Detect which cell encompasses the target text, then output its (X, Y) center coordinate. 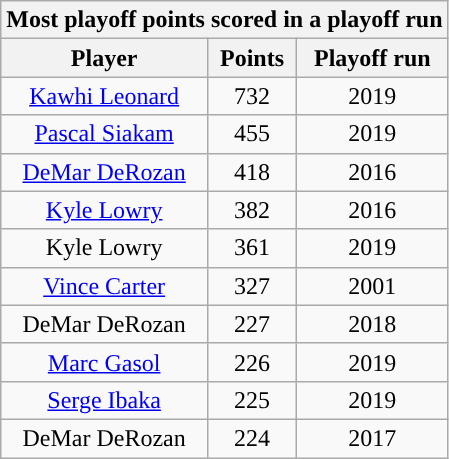
Kawhi Leonard (104, 96)
Most playoff points scored in a playoff run (224, 20)
Player (104, 58)
2001 (373, 286)
382 (252, 210)
Serge Ibaka (104, 400)
226 (252, 362)
Vince Carter (104, 286)
732 (252, 96)
227 (252, 324)
327 (252, 286)
Playoff run (373, 58)
2018 (373, 324)
361 (252, 248)
Points (252, 58)
224 (252, 438)
418 (252, 172)
2017 (373, 438)
Marc Gasol (104, 362)
225 (252, 400)
455 (252, 134)
Pascal Siakam (104, 134)
